Provide the [X, Y] coordinate of the cell's center where the given text is located.  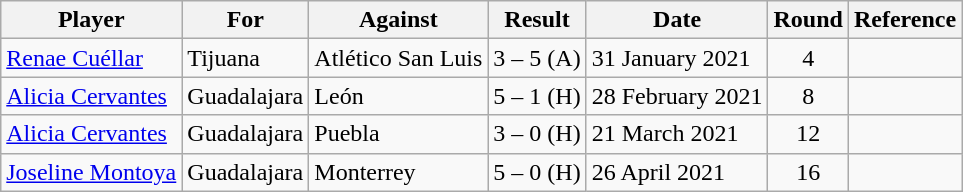
5 – 0 (H) [537, 172]
Reference [904, 20]
3 – 0 (H) [537, 134]
5 – 1 (H) [537, 96]
12 [808, 134]
Result [537, 20]
16 [808, 172]
26 April 2021 [677, 172]
8 [808, 96]
León [398, 96]
Puebla [398, 134]
Date [677, 20]
Player [92, 20]
For [246, 20]
3 – 5 (A) [537, 58]
28 February 2021 [677, 96]
Joseline Montoya [92, 172]
31 January 2021 [677, 58]
21 March 2021 [677, 134]
Atlético San Luis [398, 58]
Renae Cuéllar [92, 58]
Against [398, 20]
Tijuana [246, 58]
Monterrey [398, 172]
Round [808, 20]
4 [808, 58]
